Pinpoint the cell where the given text exists, returning its [x, y] midpoint coordinate. 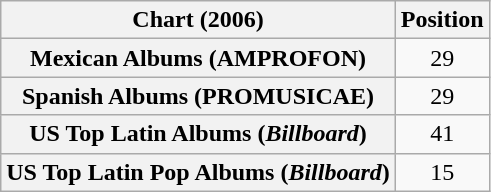
Mexican Albums (AMPROFON) [198, 58]
US Top Latin Albums (Billboard) [198, 134]
Chart (2006) [198, 20]
Spanish Albums (PROMUSICAE) [198, 96]
15 [442, 172]
US Top Latin Pop Albums (Billboard) [198, 172]
Position [442, 20]
41 [442, 134]
